From the cell containing the given text, extract its center point as [X, Y] coordinate. 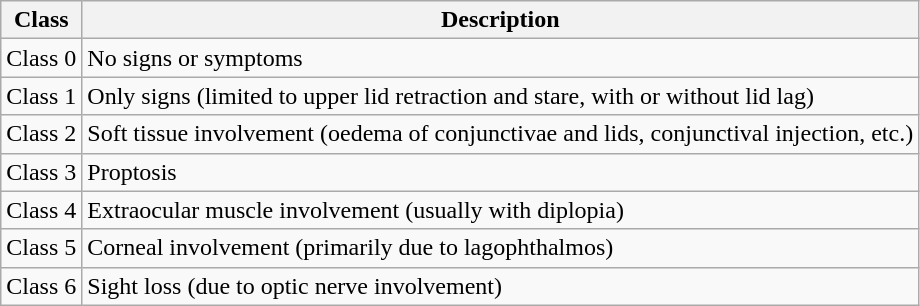
Corneal involvement (primarily due to lagophthalmos) [500, 248]
Class 5 [42, 248]
Class 0 [42, 58]
Soft tissue involvement (oedema of conjunctivae and lids, conjunctival injection, etc.) [500, 134]
Class 6 [42, 286]
Only signs (limited to upper lid retraction and stare, with or without lid lag) [500, 96]
Extraocular muscle involvement (usually with diplopia) [500, 210]
No signs or symptoms [500, 58]
Class [42, 20]
Class 1 [42, 96]
Description [500, 20]
Class 2 [42, 134]
Class 4 [42, 210]
Proptosis [500, 172]
Class 3 [42, 172]
Sight loss (due to optic nerve involvement) [500, 286]
